Detect which cell encompasses the target text, then output its (x, y) center coordinate. 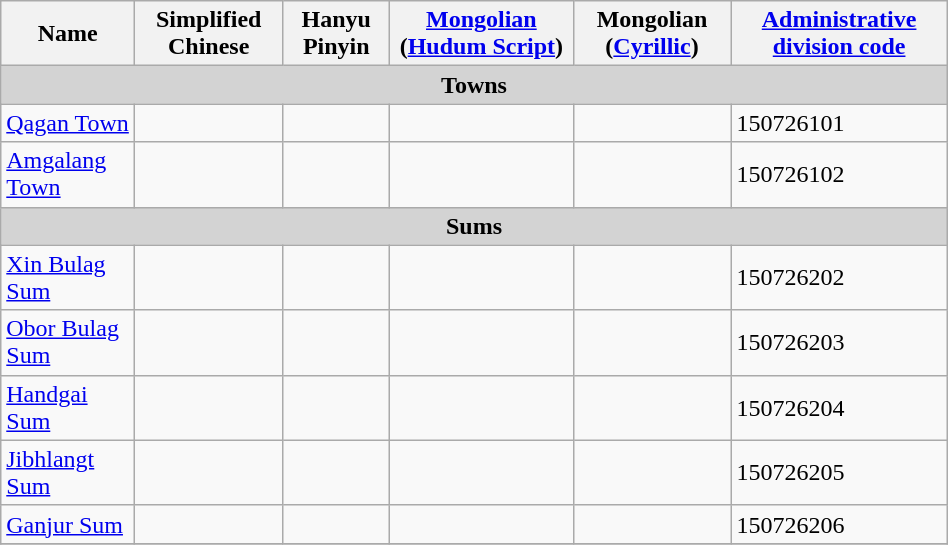
150726203 (839, 342)
Obor Bulag Sum (68, 342)
Mongolian (Cyrillic) (652, 34)
Simplified Chinese (209, 34)
150726202 (839, 278)
150726205 (839, 472)
Handgai Sum (68, 408)
Towns (474, 85)
150726206 (839, 524)
Qagan Town (68, 123)
Ganjur Sum (68, 524)
150726101 (839, 123)
Mongolian (Hudum Script) (482, 34)
Name (68, 34)
Sums (474, 226)
150726204 (839, 408)
Xin Bulag Sum (68, 278)
Administrative division code (839, 34)
150726102 (839, 174)
Amgalang Town (68, 174)
Jibhlangt Sum (68, 472)
Hanyu Pinyin (336, 34)
